Pinpoint the cell where the given text exists, returning its (x, y) midpoint coordinate. 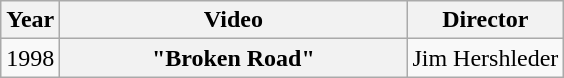
1998 (30, 58)
"Broken Road" (234, 58)
Video (234, 20)
Jim Hershleder (486, 58)
Year (30, 20)
Director (486, 20)
